Return (X, Y) of the center of cell containing provided text 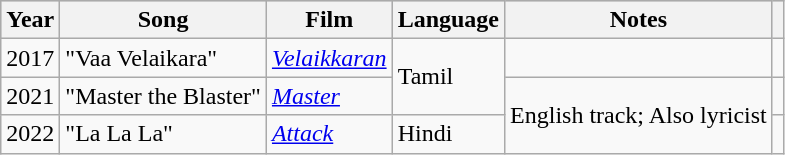
Notes (639, 20)
Master (329, 96)
Song (164, 20)
Hindi (448, 134)
Velaikkaran (329, 58)
2021 (30, 96)
Year (30, 20)
Attack (329, 134)
Tamil (448, 77)
"Vaa Velaikara" (164, 58)
English track; Also lyricist (639, 115)
Film (329, 20)
"Master the Blaster" (164, 96)
"La La La" (164, 134)
Language (448, 20)
2017 (30, 58)
2022 (30, 134)
